Find where the given text appears and provide that cell's center as (x, y) coordinate. 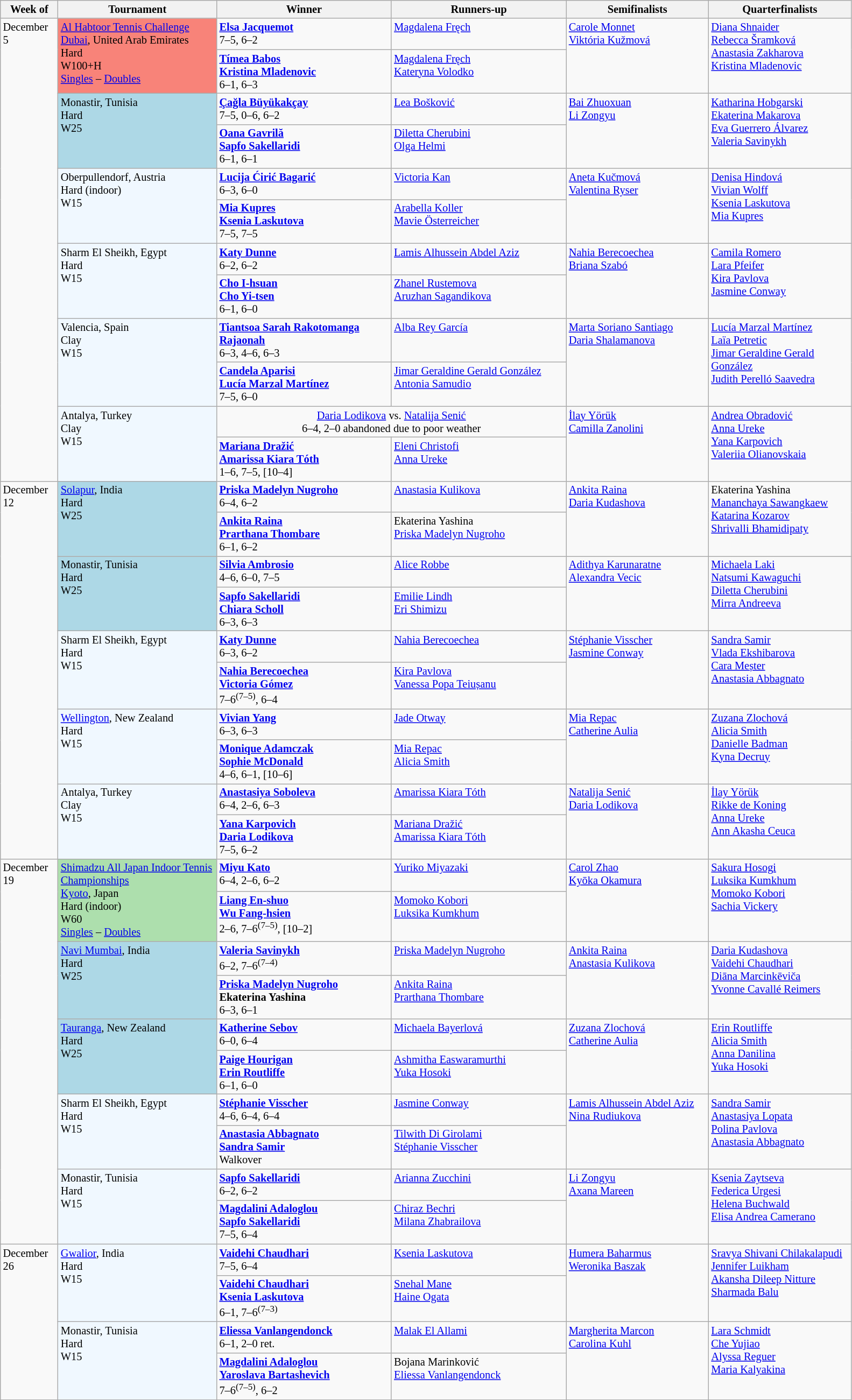
Lamis Alhussein Abdel Aziz Nina Rudiukova (637, 1131)
Mariana Dražić Amarissa Kiara Tóth 1–6, 7–5, [10–4] (305, 459)
Sandra Samir Vlada Ekshibarova Cara Meșter Anastasia Abbagnato (780, 669)
Vivian Yang 6–3, 6–3 (305, 724)
Tímea Babos Kristina Mladenovic 6–1, 6–3 (305, 72)
Shimadzu All Japan Indoor Tennis Championships Kyoto, Japan Hard (indoor) W60 Singles – Doubles (138, 900)
Bojana Marinković Eliessa Vanlangendonck (479, 1376)
Nahia Berecoechea (479, 646)
Michaela Laki Natsumi Kawaguchi Diletta Cherubini Mirra Andreeva (780, 593)
Oana Gavrilă Sapfo Sakellaridi 6–1, 6–1 (305, 146)
Nahia Berecoechea Briana Szabó (637, 281)
Alba Rey García (479, 340)
Momoko Kobori Luksika Kumkhum (479, 916)
Kira Pavlova Vanessa Popa Teiușanu (479, 685)
Michaela Bayerlová (479, 1035)
Sandra Samir Anastasiya Lopata Polina Pavlova Anastasia Abbagnato (780, 1131)
Sapfo Sakellaridi 6–2, 6–2 (305, 1185)
Ankita Raina Anastasia Kulikova (637, 980)
Ashmitha Easwaramurthi Yuka Hosoki (479, 1072)
Monique Adamczak Sophie McDonald 4–6, 6–1, [10–6] (305, 762)
Yuriko Miyazaki (479, 875)
Humera Baharmus Weronika Baszak (637, 1283)
Carole Monnet Viktória Kužmová (637, 56)
Emilie Lindh Eri Shimizu (479, 609)
Al Habtoor Tennis Challenge Dubai, United Arab Emirates Hard W100+H Singles – Doubles (138, 56)
Diana Shnaider Rebecca Šramková Anastasia Zakharova Kristina Mladenovic (780, 56)
Stéphanie Visscher Jasmine Conway (637, 669)
Magdalini Adaloglou Sapfo Sakellaridi 7–5, 6–4 (305, 1222)
Valencia, Spain Clay W15 (138, 362)
Tilwith Di Girolami Stéphanie Visscher (479, 1147)
Ekaterina Yashina Mananchaya Sawangkaew Katarina Kozarov Shrivalli Bhamidipaty (780, 519)
Gwalior, India Hard W15 (138, 1283)
Elsa Jacquemot 7–5, 6–2 (305, 34)
Arianna Zucchini (479, 1185)
Malak El Allami (479, 1338)
Cho I-hsuan Cho Yi-tsen 6–1, 6–0 (305, 296)
Priska Madelyn Nugroho (479, 958)
Zhanel Rustemova Aruzhan Sagandikova (479, 296)
Priska Madelyn Nugroho Ekaterina Yashina 6–3, 6–1 (305, 997)
Magdalena Fręch Kateryna Volodko (479, 72)
Stéphanie Visscher 4–6, 6–4, 6–4 (305, 1109)
December 26 (29, 1321)
Alice Robbe (479, 571)
Katherine Sebov 6–0, 6–4 (305, 1035)
Priska Madelyn Nugroho 6–4, 6–2 (305, 497)
Carol Zhao Kyōka Okamura (637, 900)
Diletta Cherubini Olga Helmi (479, 146)
Amarissa Kiara Tóth (479, 799)
Zuzana Zlochová Alicia Smith Danielle Badman Kyna Decruy (780, 746)
Quarterfinalists (780, 9)
Ankita Raina Prarthana Thombare 6–1, 6–2 (305, 534)
Sakura Hosogi Luksika Kumkhum Momoko Kobori Sachia Vickery (780, 900)
Snehal Mane Haine Ogata (479, 1299)
Lea Bošković (479, 109)
Erin Routliffe Alicia Smith Anna Danilina Yuka Hosoki (780, 1057)
Eleni Christofi Anna Ureke (479, 459)
Ksenia Zaytseva Federica Urgesi Helena Buchwald Elisa Andrea Camerano (780, 1206)
Sapfo Sakellaridi Chiara Scholl 6–3, 6–3 (305, 609)
Victoria Kan (479, 184)
Semifinalists (637, 9)
Aneta Kučmová Valentina Ryser (637, 206)
Mariana Dražić Amarissa Kiara Tóth (479, 837)
Oberpullendorf, Austria Hard (indoor) W15 (138, 206)
Nahia Berecoechea Victoria Gómez 7–6(7–5), 6–4 (305, 685)
Katharina Hobgarski Ekaterina Makarova Eva Guerrero Álvarez Valeria Savinykh (780, 130)
Week of (29, 9)
Li Zongyu Axana Mareen (637, 1206)
Daria Kudashova Vaidehi Chaudhari Diāna Marcinkēviča Yvonne Cavallé Reimers (780, 980)
Jimar Geraldine Gerald González Antonia Samudio (479, 384)
Paige Hourigan Erin Routliffe 6–1, 6–0 (305, 1072)
Natalija Senić Daria Lodikova (637, 821)
December 5 (29, 250)
Çağla Büyükakçay 7–5, 0–6, 6–2 (305, 109)
Adithya Karunaratne Alexandra Vecic (637, 593)
Mia Kupres Ksenia Laskutova 7–5, 7–5 (305, 221)
Magdalini Adaloglou Yaroslava Bartashevich 7–6(7–5), 6–2 (305, 1376)
Mia Repac Catherine Aulia (637, 746)
Anastasiya Soboleva 6–4, 2–6, 6–3 (305, 799)
Katy Dunne 6–3, 6–2 (305, 646)
Anastasia Kulikova (479, 497)
Winner (305, 9)
Jasmine Conway (479, 1109)
İlay Yörük Rikke de Koning Anna Ureke Ann Akasha Ceuca (780, 821)
Sravya Shivani Chilakalapudi Jennifer Luikham Akansha Dileep Nitture Sharmada Balu (780, 1283)
December 19 (29, 1051)
İlay Yörük Camilla Zanolini (637, 443)
Lamis Alhussein Abdel Aziz (479, 259)
Daria Lodikova vs. Natalija Senić 6–4, 2–0 abandoned due to poor weather (392, 422)
Ankita Raina Daria Kudashova (637, 519)
Eliessa Vanlangendonck 6–1, 2–0 ret. (305, 1338)
Andrea Obradović Anna Ureke Yana Karpovich Valeriia Olianovskaia (780, 443)
Ekaterina Yashina Priska Madelyn Nugroho (479, 534)
Zuzana Zlochová Catherine Aulia (637, 1057)
Arabella Koller Mavie Österreicher (479, 221)
Navi Mumbai, India Hard W25 (138, 980)
Wellington, New Zealand Hard W15 (138, 746)
Tauranga, New Zealand Hard W25 (138, 1057)
Ksenia Laskutova (479, 1260)
Vaidehi Chaudhari Ksenia Laskutova 6–1, 7–6(7–3) (305, 1299)
December 12 (29, 670)
Tournament (138, 9)
Solapur, India Hard W25 (138, 519)
Jade Otway (479, 724)
Ankita Raina Prarthana Thombare (479, 997)
Tiantsoa Sarah Rakotomanga Rajaonah 6–3, 4–6, 6–3 (305, 340)
Yana Karpovich Daria Lodikova 7–5, 6–2 (305, 837)
Lucija Ćirić Bagarić 6–3, 6–0 (305, 184)
Denisa Hindová Vivian Wolff Ksenia Laskutova Mia Kupres (780, 206)
Lucía Marzal Martínez Laïa Petretic Jimar Geraldine Gerald González Judith Perelló Saavedra (780, 362)
Liang En-shuo Wu Fang-hsien 2–6, 7–6(7–5), [10–2] (305, 916)
Vaidehi Chaudhari 7–5, 6–4 (305, 1260)
Camila Romero Lara Pfeifer Kira Pavlova Jasmine Conway (780, 281)
Katy Dunne 6–2, 6–2 (305, 259)
Candela Aparisi Lucía Marzal Martínez 7–5, 6–0 (305, 384)
Runners-up (479, 9)
Miyu Kato 6–4, 2–6, 6–2 (305, 875)
Anastasia Abbagnato Sandra Samir Walkover (305, 1147)
Chiraz Bechri Milana Zhabrailova (479, 1222)
Magdalena Fręch (479, 34)
Margherita Marcon Carolina Kuhl (637, 1361)
Bai Zhuoxuan Li Zongyu (637, 130)
Marta Soriano Santiago Daria Shalamanova (637, 362)
Lara Schmidt Che Yujiao Alyssa Reguer Maria Kalyakina (780, 1361)
Mia Repac Alicia Smith (479, 762)
Valeria Savinykh 6–2, 7–6(7–4) (305, 958)
Silvia Ambrosio 4–6, 6–0, 7–5 (305, 571)
